Pinpoint the cell where the given text exists, returning its [x, y] midpoint coordinate. 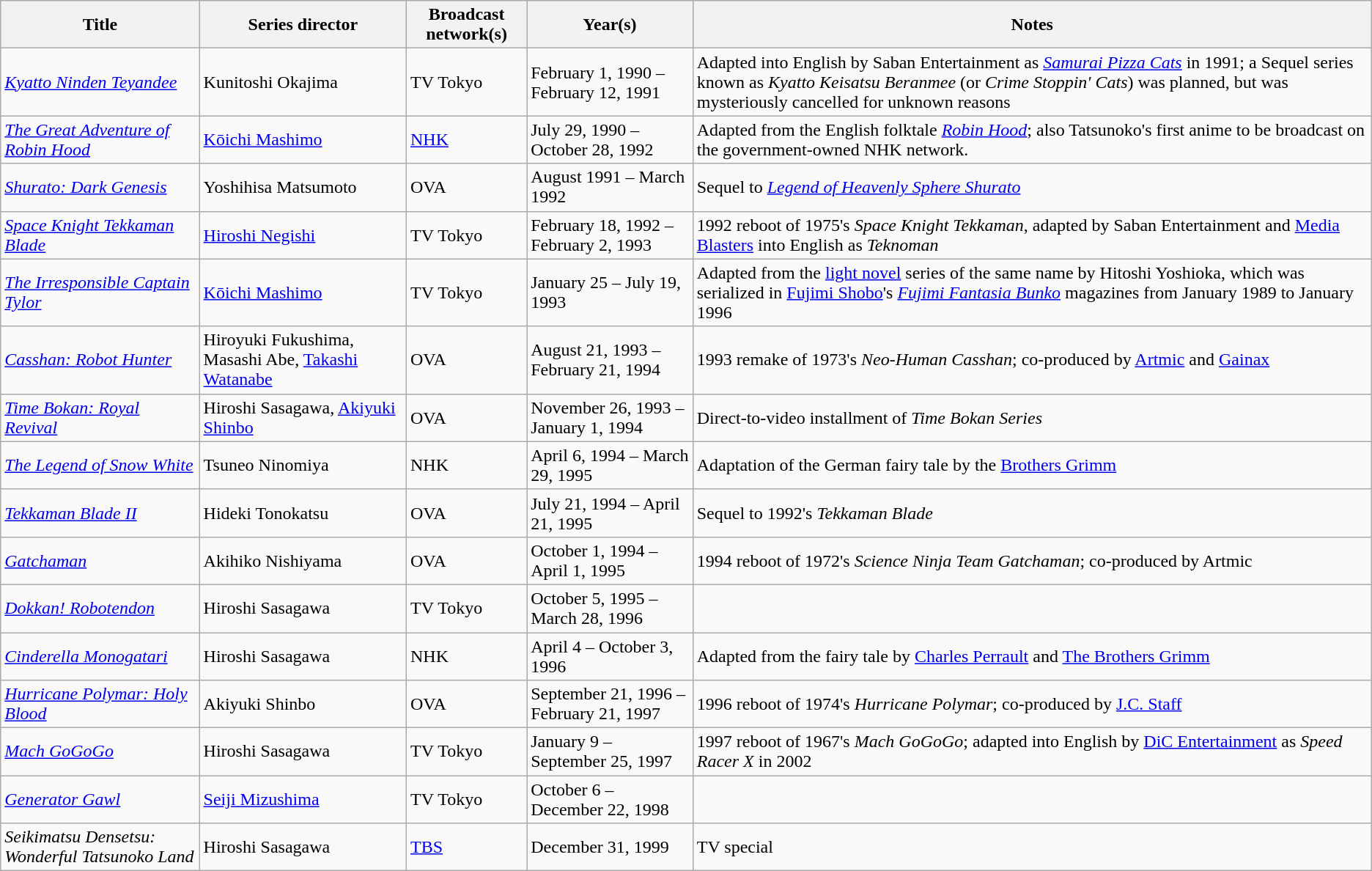
Hiroshi Negishi [303, 235]
The Irresponsible Captain Tylor [100, 293]
Gatchaman [100, 560]
Seiji Mizushima [303, 799]
Adapted from the fairy tale by Charles Perrault and The Brothers Grimm [1032, 655]
Shurato: Dark Genesis [100, 188]
TV special [1032, 848]
Year(s) [610, 25]
Notes [1032, 25]
April 4 – October 3, 1996 [610, 655]
Kunitoshi Okajima [303, 82]
January 9 – September 25, 1997 [610, 752]
Cinderella Monogatari [100, 655]
Sequel to Legend of Heavenly Sphere Shurato [1032, 188]
Seikimatsu Densetsu: Wonderful Tatsunoko Land [100, 848]
Title [100, 25]
Space Knight Tekkaman Blade [100, 235]
1994 reboot of 1972's Science Ninja Team Gatchaman; co-produced by Artmic [1032, 560]
October 5, 1995 – March 28, 1996 [610, 609]
Kyatto Ninden Teyandee [100, 82]
November 26, 1993 – January 1, 1994 [610, 418]
August 21, 1993 – February 21, 1994 [610, 360]
Adaptation of the German fairy tale by the Brothers Grimm [1032, 465]
1997 reboot of 1967's Mach GoGoGo; adapted into English by DiC Entertainment as Speed Racer X in 2002 [1032, 752]
Akihiko Nishiyama [303, 560]
Mach GoGoGo [100, 752]
Generator Gawl [100, 799]
October 6 – December 22, 1998 [610, 799]
TBS [466, 848]
Hiroshi Sasagawa, Akiyuki Shinbo [303, 418]
Casshan: Robot Hunter [100, 360]
Yoshihisa Matsumoto [303, 188]
1992 reboot of 1975's Space Knight Tekkaman, adapted by Saban Entertainment and Media Blasters into English as Teknoman [1032, 235]
September 21, 1996 – February 21, 1997 [610, 704]
1996 reboot of 1974's Hurricane Polymar; co-produced by J.C. Staff [1032, 704]
December 31, 1999 [610, 848]
Tsuneo Ninomiya [303, 465]
February 1, 1990 – February 12, 1991 [610, 82]
Akiyuki Shinbo [303, 704]
The Great Adventure of Robin Hood [100, 139]
Sequel to 1992's Tekkaman Blade [1032, 513]
April 6, 1994 – March 29, 1995 [610, 465]
Hiroyuki Fukushima, Masashi Abe, Takashi Watanabe [303, 360]
Broadcast network(s) [466, 25]
July 21, 1994 – April 21, 1995 [610, 513]
August 1991 – March 1992 [610, 188]
October 1, 1994 – April 1, 1995 [610, 560]
Series director [303, 25]
The Legend of Snow White [100, 465]
1993 remake of 1973's Neo-Human Casshan; co-produced by Artmic and Gainax [1032, 360]
January 25 – July 19, 1993 [610, 293]
Direct-to-video installment of Time Bokan Series [1032, 418]
Hideki Tonokatsu [303, 513]
Time Bokan: Royal Revival [100, 418]
Hurricane Polymar: Holy Blood [100, 704]
July 29, 1990 – October 28, 1992 [610, 139]
February 18, 1992 – February 2, 1993 [610, 235]
Tekkaman Blade II [100, 513]
Dokkan! Robotendon [100, 609]
Adapted from the English folktale Robin Hood; also Tatsunoko's first anime to be broadcast on the government-owned NHK network. [1032, 139]
